Output the [x, y] coordinate of the center of the cell containing the given text.  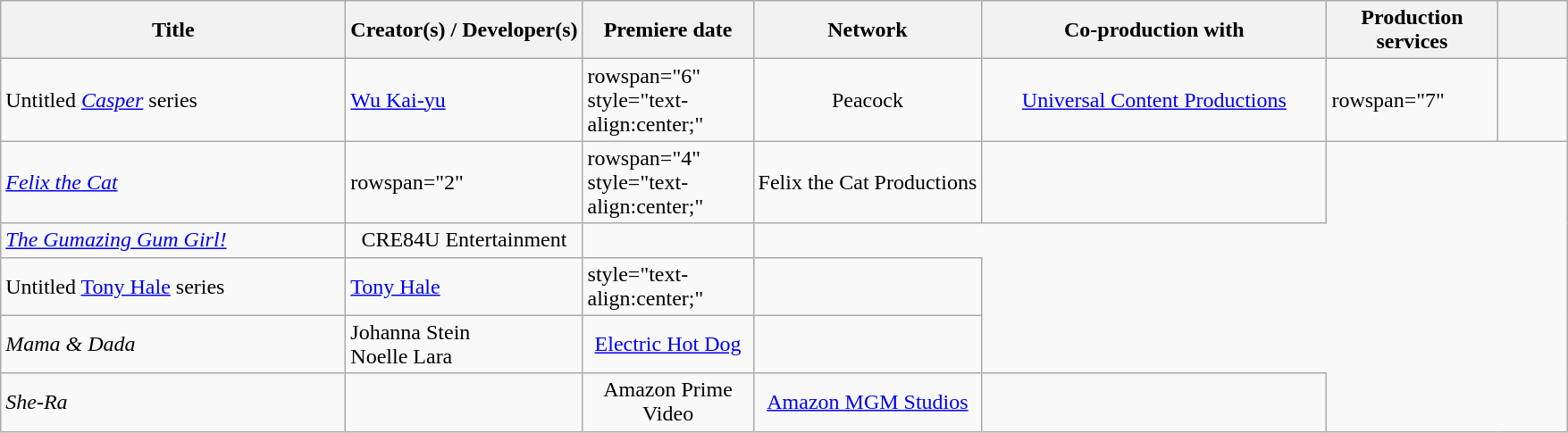
rowspan="2" [465, 182]
rowspan="4" style="text-align:center;" [668, 182]
Creator(s) / Developer(s) [465, 30]
Network [868, 30]
CRE84U Entertainment [465, 240]
The Gumazing Gum Girl! [173, 240]
rowspan="6" style="text-align:center;" [668, 100]
Tony Hale [465, 286]
Wu Kai-yu [465, 100]
Felix the Cat Productions [868, 182]
Premiere date [668, 30]
rowspan="7" [1412, 100]
style="text-align:center;" [668, 286]
Co-production with [1154, 30]
Title [173, 30]
Amazon MGM Studios [868, 402]
Untitled Casper series [173, 100]
Amazon Prime Video [668, 402]
Peacock [868, 100]
Mama & Dada [173, 345]
Felix the Cat [173, 182]
She-Ra [173, 402]
Johanna SteinNoelle Lara [465, 345]
Electric Hot Dog [668, 345]
Universal Content Productions [1154, 100]
Production services [1412, 30]
Untitled Tony Hale series [173, 286]
